Capture the cell that displays the provided text and extract its [x, y] central coordinate. 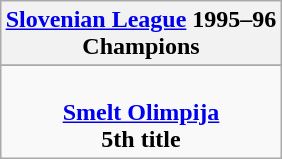
Smelt Olimpija5th title [141, 112]
Slovenian League 1995–96Champions [141, 34]
